Return [X, Y] of the center of cell containing provided text 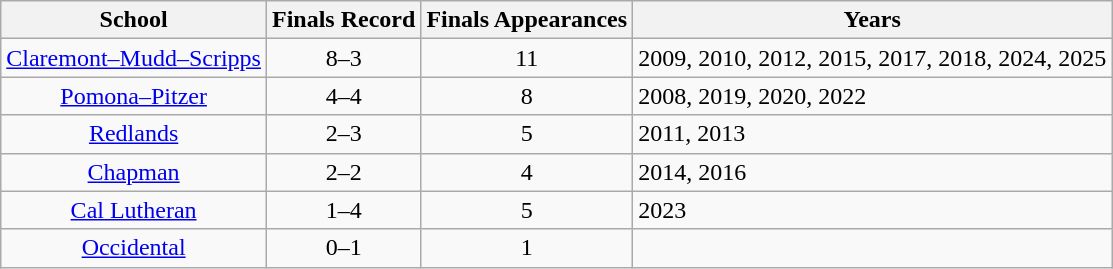
0–1 [343, 248]
Occidental [134, 248]
2–2 [343, 172]
Years [872, 20]
2014, 2016 [872, 172]
Finals Record [343, 20]
Redlands [134, 134]
Pomona–Pitzer [134, 96]
8 [527, 96]
2008, 2019, 2020, 2022 [872, 96]
Finals Appearances [527, 20]
2–3 [343, 134]
4 [527, 172]
2023 [872, 210]
School [134, 20]
1 [527, 248]
2009, 2010, 2012, 2015, 2017, 2018, 2024, 2025 [872, 58]
8–3 [343, 58]
Chapman [134, 172]
Cal Lutheran [134, 210]
11 [527, 58]
1–4 [343, 210]
4–4 [343, 96]
Claremont–Mudd–Scripps [134, 58]
2011, 2013 [872, 134]
